Return the (X, Y) coordinate for the center point of the cell that contains the specified text.  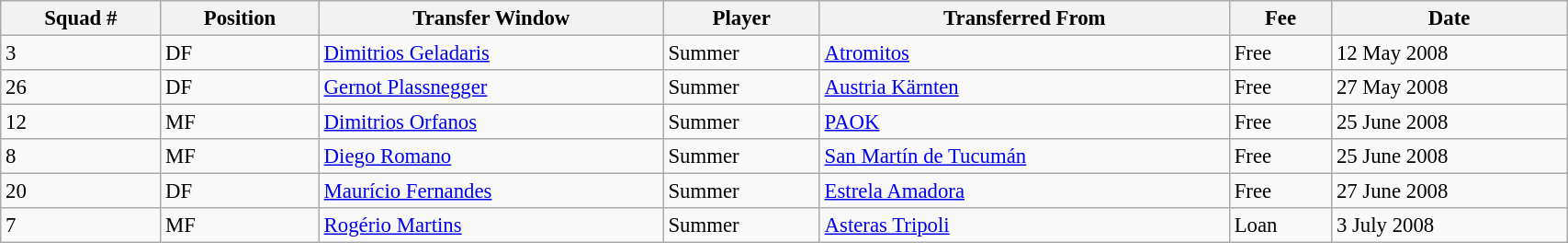
San Martín de Tucumán (1024, 156)
20 (81, 191)
Fee (1280, 18)
Dimitrios Geladaris (491, 53)
Maurício Fernandes (491, 191)
Player (741, 18)
Gernot Plassnegger (491, 87)
Squad # (81, 18)
Transfer Window (491, 18)
Rogério Martins (491, 226)
Asteras Tripoli (1024, 226)
Diego Romano (491, 156)
8 (81, 156)
Estrela Amadora (1024, 191)
Position (241, 18)
12 (81, 122)
Date (1450, 18)
PAOK (1024, 122)
Loan (1280, 226)
Transferred From (1024, 18)
Austria Kärnten (1024, 87)
Dimitrios Orfanos (491, 122)
Atromitos (1024, 53)
7 (81, 226)
26 (81, 87)
27 June 2008 (1450, 191)
3 (81, 53)
3 July 2008 (1450, 226)
27 May 2008 (1450, 87)
12 May 2008 (1450, 53)
